From the cell containing the given text, extract its center point as (X, Y) coordinate. 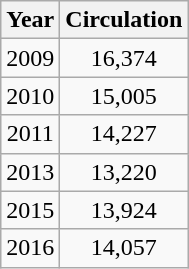
2015 (30, 210)
16,374 (124, 58)
15,005 (124, 96)
2013 (30, 172)
Circulation (124, 20)
13,220 (124, 172)
2009 (30, 58)
Year (30, 20)
14,057 (124, 248)
2010 (30, 96)
2011 (30, 134)
2016 (30, 248)
14,227 (124, 134)
13,924 (124, 210)
